From the cell containing the given text, extract its center point as [X, Y] coordinate. 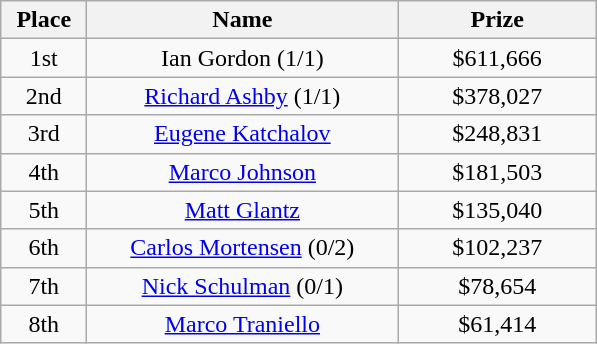
Name [242, 20]
Place [44, 20]
8th [44, 324]
Marco Traniello [242, 324]
$61,414 [498, 324]
Nick Schulman (0/1) [242, 286]
6th [44, 248]
Eugene Katchalov [242, 134]
$78,654 [498, 286]
$611,666 [498, 58]
Prize [498, 20]
1st [44, 58]
2nd [44, 96]
Ian Gordon (1/1) [242, 58]
$135,040 [498, 210]
$378,027 [498, 96]
$181,503 [498, 172]
Richard Ashby (1/1) [242, 96]
7th [44, 286]
3rd [44, 134]
Carlos Mortensen (0/2) [242, 248]
Marco Johnson [242, 172]
$102,237 [498, 248]
4th [44, 172]
Matt Glantz [242, 210]
5th [44, 210]
$248,831 [498, 134]
